Capture the cell that displays the provided text and extract its (x, y) central coordinate. 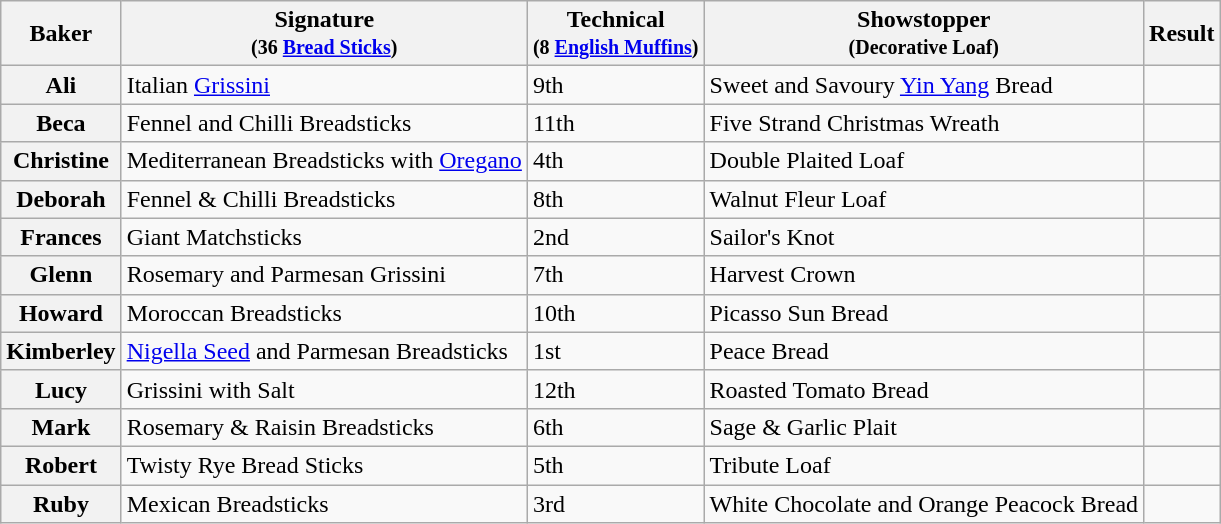
Sailor's Knot (924, 237)
4th (616, 161)
Beca (61, 123)
Deborah (61, 199)
Christine (61, 161)
1st (616, 351)
7th (616, 275)
Italian Grissini (324, 85)
Fennel & Chilli Breadsticks (324, 199)
Result (1182, 34)
3rd (616, 503)
Rosemary and Parmesan Grissini (324, 275)
9th (616, 85)
Double Plaited Loaf (924, 161)
Twisty Rye Bread Sticks (324, 465)
Ruby (61, 503)
Five Strand Christmas Wreath (924, 123)
Ali (61, 85)
Howard (61, 313)
5th (616, 465)
2nd (616, 237)
Harvest Crown (924, 275)
Technical(8 English Muffins) (616, 34)
Frances (61, 237)
Sage & Garlic Plait (924, 427)
Grissini with Salt (324, 389)
Mark (61, 427)
Roasted Tomato Bread (924, 389)
6th (616, 427)
Rosemary & Raisin Breadsticks (324, 427)
Moroccan Breadsticks (324, 313)
8th (616, 199)
White Chocolate and Orange Peacock Bread (924, 503)
Picasso Sun Bread (924, 313)
Showstopper(Decorative Loaf) (924, 34)
Glenn (61, 275)
Nigella Seed and Parmesan Breadsticks (324, 351)
Mediterranean Breadsticks with Oregano (324, 161)
Mexican Breadsticks (324, 503)
Baker (61, 34)
Kimberley (61, 351)
10th (616, 313)
12th (616, 389)
Sweet and Savoury Yin Yang Bread (924, 85)
Peace Bread (924, 351)
Fennel and Chilli Breadsticks (324, 123)
Tribute Loaf (924, 465)
11th (616, 123)
Walnut Fleur Loaf (924, 199)
Robert (61, 465)
Giant Matchsticks (324, 237)
Lucy (61, 389)
Signature(36 Bread Sticks) (324, 34)
